Find where the given text appears and provide that cell's center as (X, Y) coordinate. 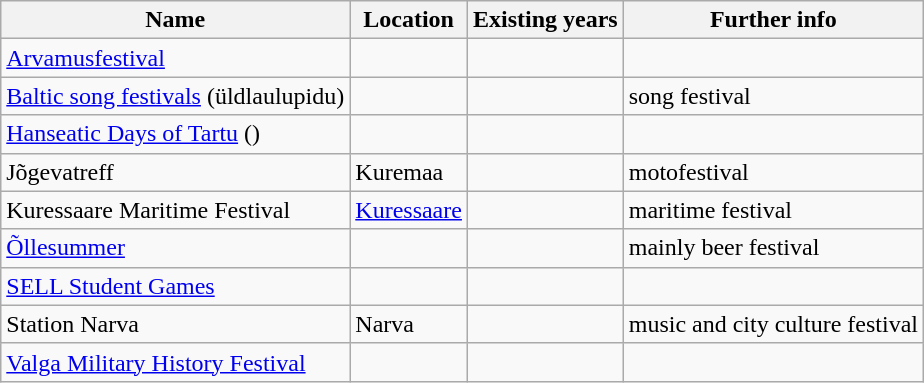
maritime festival (773, 210)
Existing years (545, 20)
Baltic song festivals (üldlaulupidu) (176, 96)
Kuressaare (409, 210)
mainly beer festival (773, 248)
Station Narva (176, 324)
Õllesummer (176, 248)
Hanseatic Days of Tartu () (176, 134)
Kuremaa (409, 172)
SELL Student Games (176, 286)
Name (176, 20)
Narva (409, 324)
Jõgevatreff (176, 172)
song festival (773, 96)
Arvamusfestival (176, 58)
Location (409, 20)
motofestival (773, 172)
music and city culture festival (773, 324)
Further info (773, 20)
Valga Military History Festival (176, 362)
Kuressaare Maritime Festival (176, 210)
